Output the [X, Y] coordinate of the center of the cell containing the given text.  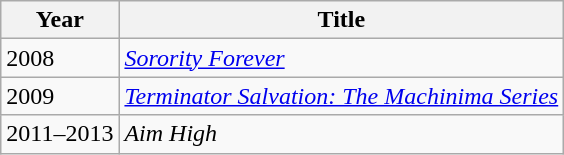
2008 [60, 58]
Aim High [342, 134]
2011–2013 [60, 134]
Sorority Forever [342, 58]
Year [60, 20]
Title [342, 20]
2009 [60, 96]
Terminator Salvation: The Machinima Series [342, 96]
